Locate the cell with the specified text and output its [X, Y] center coordinate. 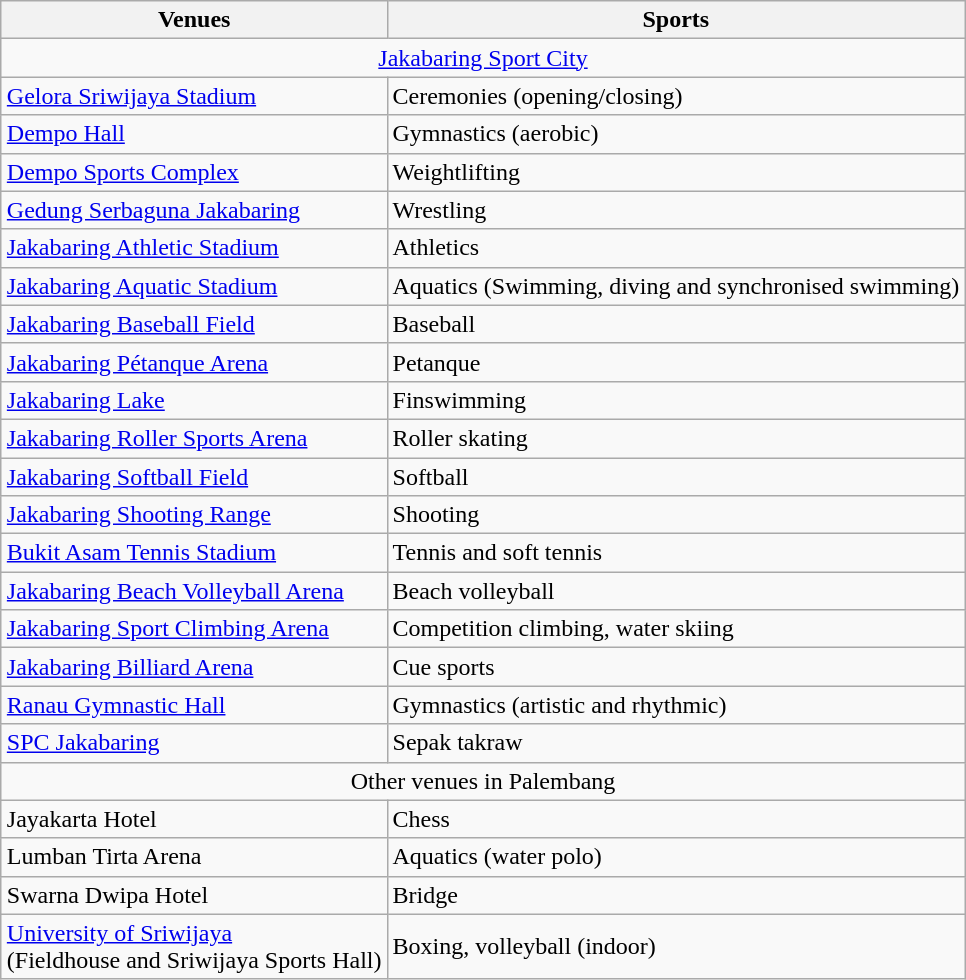
Jakabaring Sport City [482, 58]
Jakabaring Aquatic Stadium [194, 286]
Dempo Sports Complex [194, 172]
Gymnastics (artistic and rhythmic) [676, 705]
Aquatics (Swimming, diving and synchronised swimming) [676, 286]
Gymnastics (aerobic) [676, 134]
Lumban Tirta Arena [194, 857]
Weightlifting [676, 172]
Swarna Dwipa Hotel [194, 895]
Jakabaring Pétanque Arena [194, 362]
Jakabaring Beach Volleyball Arena [194, 591]
Chess [676, 819]
Cue sports [676, 667]
Baseball [676, 324]
Gelora Sriwijaya Stadium [194, 96]
Sports [676, 20]
Aquatics (water polo) [676, 857]
Bridge [676, 895]
Boxing, volleyball (indoor) [676, 946]
Sepak takraw [676, 743]
Jakabaring Roller Sports Arena [194, 438]
Roller skating [676, 438]
Dempo Hall [194, 134]
Finswimming [676, 400]
Wrestling [676, 210]
SPC Jakabaring [194, 743]
Jakabaring Baseball Field [194, 324]
University of Sriwijaya(Fieldhouse and Sriwijaya Sports Hall) [194, 946]
Other venues in Palembang [482, 781]
Ceremonies (opening/closing) [676, 96]
Beach volleyball [676, 591]
Softball [676, 477]
Gedung Serbaguna Jakabaring [194, 210]
Petanque [676, 362]
Jakabaring Lake [194, 400]
Jakabaring Softball Field [194, 477]
Competition climbing, water skiing [676, 629]
Jakabaring Billiard Arena [194, 667]
Bukit Asam Tennis Stadium [194, 553]
Jakabaring Sport Climbing Arena [194, 629]
Tennis and soft tennis [676, 553]
Jakabaring Athletic Stadium [194, 248]
Athletics [676, 248]
Shooting [676, 515]
Ranau Gymnastic Hall [194, 705]
Jakabaring Shooting Range [194, 515]
Venues [194, 20]
Jayakarta Hotel [194, 819]
